Extract the (x, y) coordinate from the center of the cell holding the provided text.  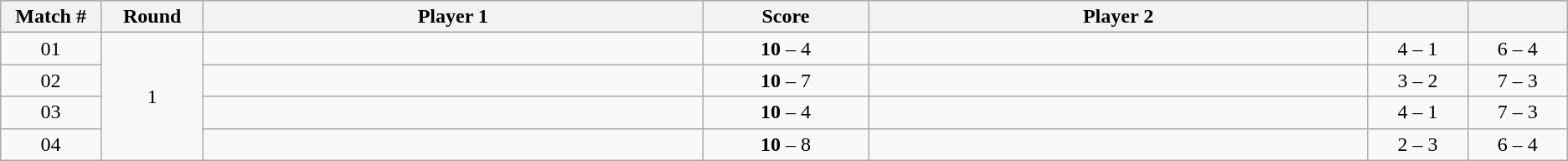
2 – 3 (1417, 144)
Player 1 (453, 17)
3 – 2 (1417, 80)
Player 2 (1118, 17)
01 (51, 49)
1 (152, 96)
04 (51, 144)
Match # (51, 17)
02 (51, 80)
10 – 7 (786, 80)
Round (152, 17)
03 (51, 112)
Score (786, 17)
10 – 8 (786, 144)
